Locate the cell with the specified text and output its [X, Y] center coordinate. 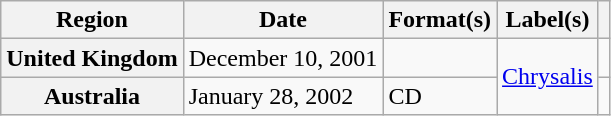
December 10, 2001 [283, 58]
Date [283, 20]
Chrysalis [548, 77]
Australia [92, 96]
CD [440, 96]
United Kingdom [92, 58]
Label(s) [548, 20]
Region [92, 20]
January 28, 2002 [283, 96]
Format(s) [440, 20]
